Provide the [X, Y] coordinate of the cell's center where the given text is located.  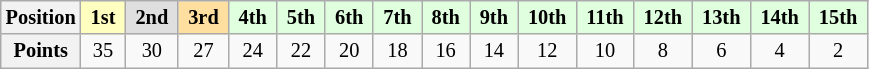
4 [779, 51]
6th [349, 17]
22 [301, 51]
6 [721, 51]
16 [446, 51]
18 [397, 51]
11th [604, 17]
24 [253, 51]
10 [604, 51]
8th [446, 17]
12th [663, 17]
27 [203, 51]
Position [41, 17]
2 [838, 51]
1st [104, 17]
4th [253, 17]
14th [779, 17]
7th [397, 17]
3rd [203, 17]
2nd [152, 17]
14 [494, 51]
13th [721, 17]
30 [152, 51]
9th [494, 17]
15th [838, 17]
5th [301, 17]
Points [41, 51]
20 [349, 51]
35 [104, 51]
12 [547, 51]
8 [663, 51]
10th [547, 17]
